Identify which cell holds the provided text, then report its [x, y] central coordinate. 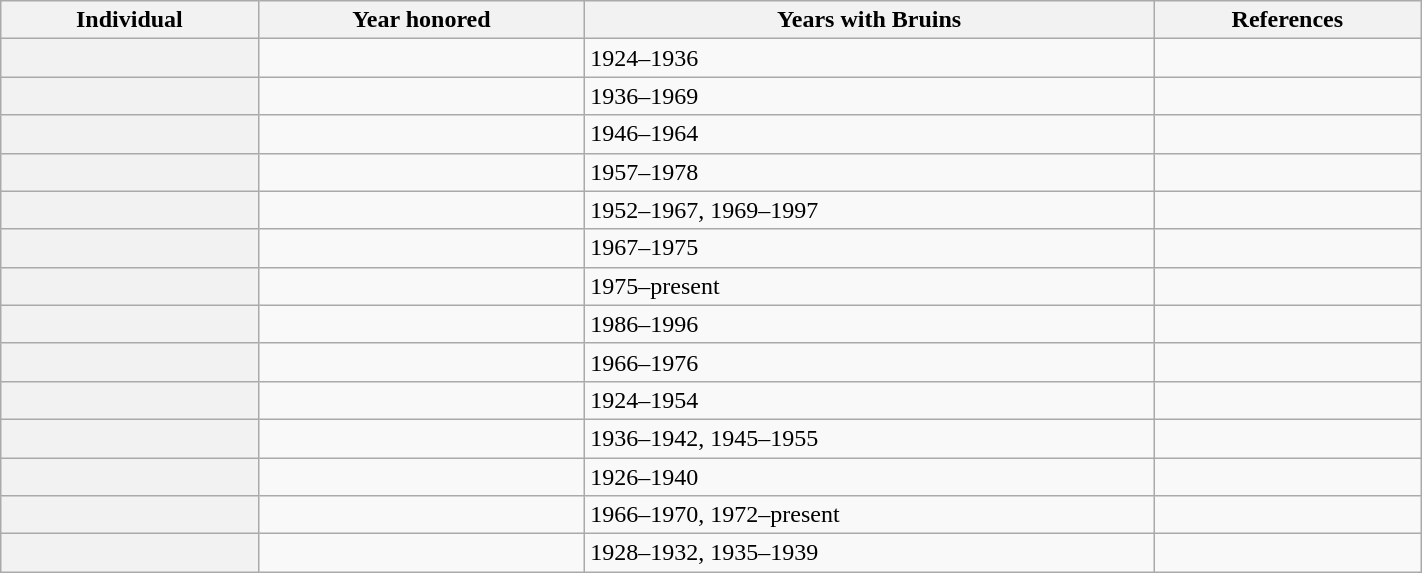
Year honored [422, 20]
1924–1954 [870, 400]
1924–1936 [870, 58]
1946–1964 [870, 134]
1957–1978 [870, 172]
1952–1967, 1969–1997 [870, 210]
1936–1969 [870, 96]
Years with Bruins [870, 20]
1928–1932, 1935–1939 [870, 553]
1966–1970, 1972–present [870, 515]
1967–1975 [870, 248]
1936–1942, 1945–1955 [870, 438]
1966–1976 [870, 362]
References [1288, 20]
Individual [130, 20]
1975–present [870, 286]
1926–1940 [870, 477]
1986–1996 [870, 324]
